Output the (X, Y) coordinate of the center of the cell containing the given text.  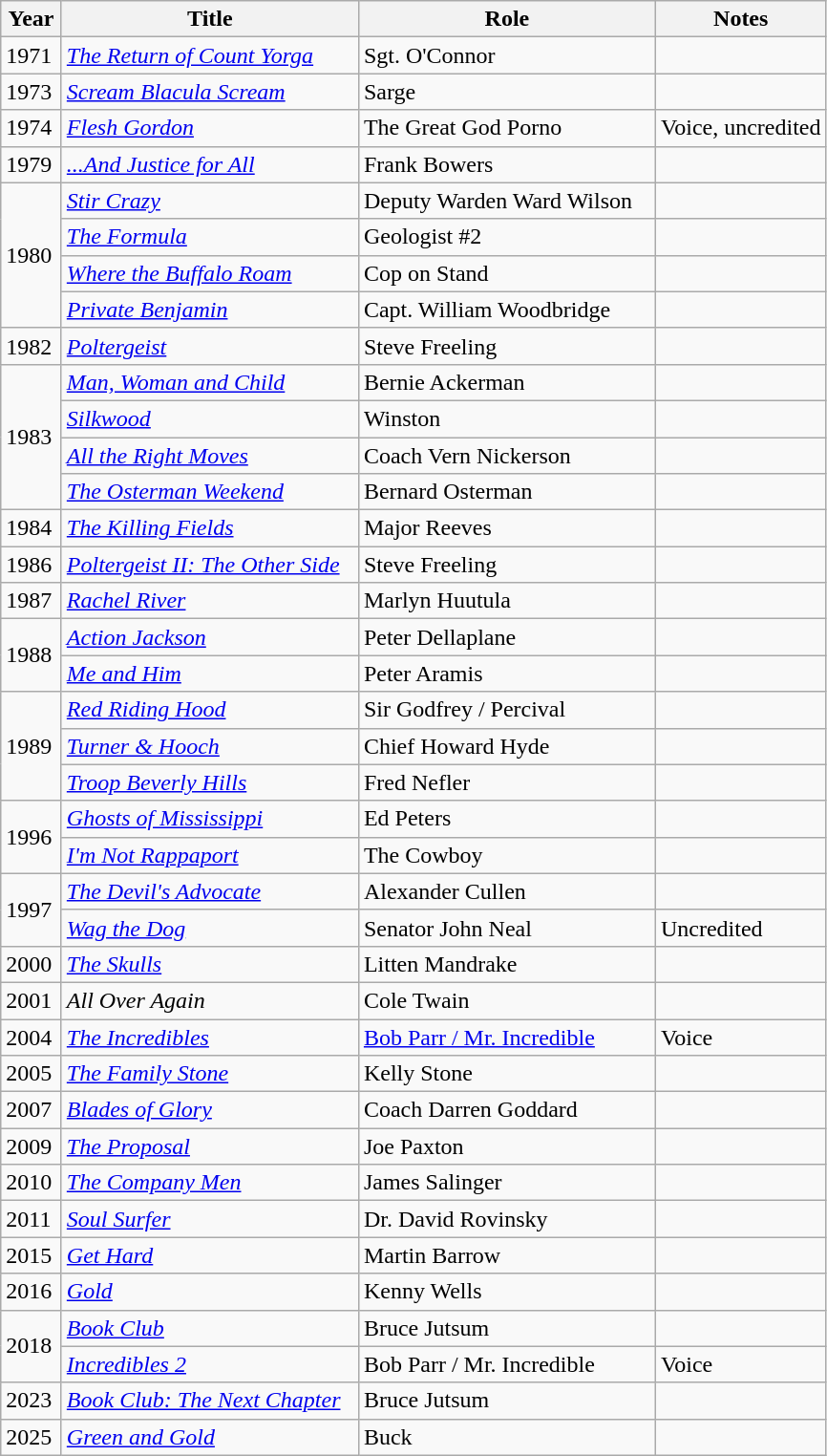
The Formula (210, 237)
Poltergeist II: The Other Side (210, 565)
Green and Gold (210, 1437)
Joe Paxton (506, 1146)
2004 (32, 1037)
Ed Peters (506, 819)
The Family Stone (210, 1074)
2010 (32, 1183)
Notes (741, 19)
Action Jackson (210, 637)
Major Reeves (506, 528)
Sir Godfrey / Percival (506, 710)
Blades of Glory (210, 1110)
1987 (32, 601)
Incredibles 2 (210, 1364)
The Devil's Advocate (210, 891)
Where the Buffalo Roam (210, 273)
Man, Woman and Child (210, 382)
All Over Again (210, 1000)
All the Right Moves (210, 456)
Coach Vern Nickerson (506, 456)
Poltergeist (210, 346)
Peter Aramis (506, 674)
Ghosts of Mississippi (210, 819)
Year (32, 19)
1986 (32, 565)
Dr. David Rovinsky (506, 1219)
...And Justice for All (210, 164)
Deputy Warden Ward Wilson (506, 201)
Geologist #2 (506, 237)
1974 (32, 128)
1971 (32, 55)
Frank Bowers (506, 164)
Capt. William Woodbridge (506, 310)
Private Benjamin (210, 310)
Litten Mandrake (506, 964)
Senator John Neal (506, 928)
Bernie Ackerman (506, 382)
The Skulls (210, 964)
Martin Barrow (506, 1255)
1983 (32, 437)
Wag the Dog (210, 928)
1979 (32, 164)
1982 (32, 346)
Coach Darren Goddard (506, 1110)
Book Club (210, 1328)
2009 (32, 1146)
Voice, uncredited (741, 128)
The Incredibles (210, 1037)
Red Riding Hood (210, 710)
Cole Twain (506, 1000)
James Salinger (506, 1183)
2025 (32, 1437)
2016 (32, 1292)
The Proposal (210, 1146)
Me and Him (210, 674)
Bernard Osterman (506, 492)
Scream Blacula Scream (210, 92)
Rachel River (210, 601)
Alexander Cullen (506, 891)
Role (506, 19)
Peter Dellaplane (506, 637)
1980 (32, 255)
Troop Beverly Hills (210, 782)
1996 (32, 837)
The Great God Porno (506, 128)
Cop on Stand (506, 273)
1984 (32, 528)
2023 (32, 1401)
Kenny Wells (506, 1292)
I'm Not Rappaport (210, 855)
Get Hard (210, 1255)
1988 (32, 655)
The Return of Count Yorga (210, 55)
The Killing Fields (210, 528)
Gold (210, 1292)
Sgt. O'Connor (506, 55)
2018 (32, 1346)
2011 (32, 1219)
The Osterman Weekend (210, 492)
Flesh Gordon (210, 128)
Uncredited (741, 928)
Marlyn Huutula (506, 601)
Chief Howard Hyde (506, 746)
1997 (32, 910)
Silkwood (210, 418)
Buck (506, 1437)
The Cowboy (506, 855)
Fred Nefler (506, 782)
1973 (32, 92)
Winston (506, 418)
2007 (32, 1110)
2001 (32, 1000)
Title (210, 19)
2005 (32, 1074)
Kelly Stone (506, 1074)
Book Club: The Next Chapter (210, 1401)
Sarge (506, 92)
Stir Crazy (210, 201)
1989 (32, 746)
2015 (32, 1255)
The Company Men (210, 1183)
2000 (32, 964)
Soul Surfer (210, 1219)
Turner & Hooch (210, 746)
